Identify which cell holds the provided text, then report its (X, Y) central coordinate. 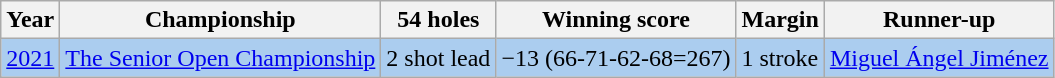
The Senior Open Championship (220, 58)
Year (30, 20)
2021 (30, 58)
Miguel Ángel Jiménez (939, 58)
Runner-up (939, 20)
2 shot lead (438, 58)
Winning score (616, 20)
−13 (66-71-62-68=267) (616, 58)
Margin (780, 20)
54 holes (438, 20)
1 stroke (780, 58)
Championship (220, 20)
